Return [X, Y] of the center of cell containing provided text 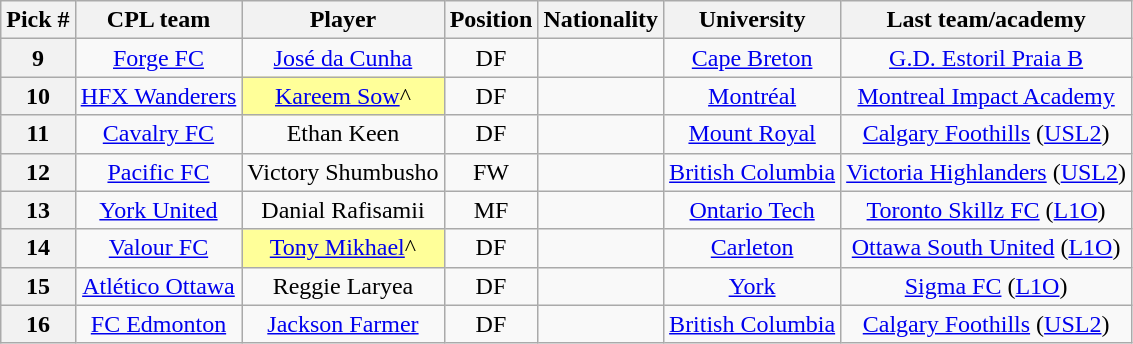
Position [491, 20]
Reggie Laryea [343, 286]
16 [38, 324]
12 [38, 172]
Valour FC [158, 248]
Ottawa South United (L1O) [986, 248]
G.D. Estoril Praia B [986, 58]
Sigma FC (L1O) [986, 286]
Cape Breton [752, 58]
Victory Shumbusho [343, 172]
10 [38, 96]
Montréal [752, 96]
Victoria Highlanders (USL2) [986, 172]
University [752, 20]
York United [158, 210]
15 [38, 286]
Player [343, 20]
Ethan Keen [343, 134]
Danial Rafisamii [343, 210]
Mount Royal [752, 134]
Ontario Tech [752, 210]
Last team/academy [986, 20]
Nationality [601, 20]
Tony Mikhael^ [343, 248]
FC Edmonton [158, 324]
Forge FC [158, 58]
HFX Wanderers [158, 96]
Toronto Skillz FC (L1O) [986, 210]
Jackson Farmer [343, 324]
Pick # [38, 20]
Pacific FC [158, 172]
9 [38, 58]
Montreal Impact Academy [986, 96]
13 [38, 210]
José da Cunha [343, 58]
Kareem Sow^ [343, 96]
Carleton [752, 248]
FW [491, 172]
14 [38, 248]
CPL team [158, 20]
Cavalry FC [158, 134]
York [752, 286]
Atlético Ottawa [158, 286]
MF [491, 210]
11 [38, 134]
